Scan for the cell matching the given text and deliver its [X, Y] coordinate at center. 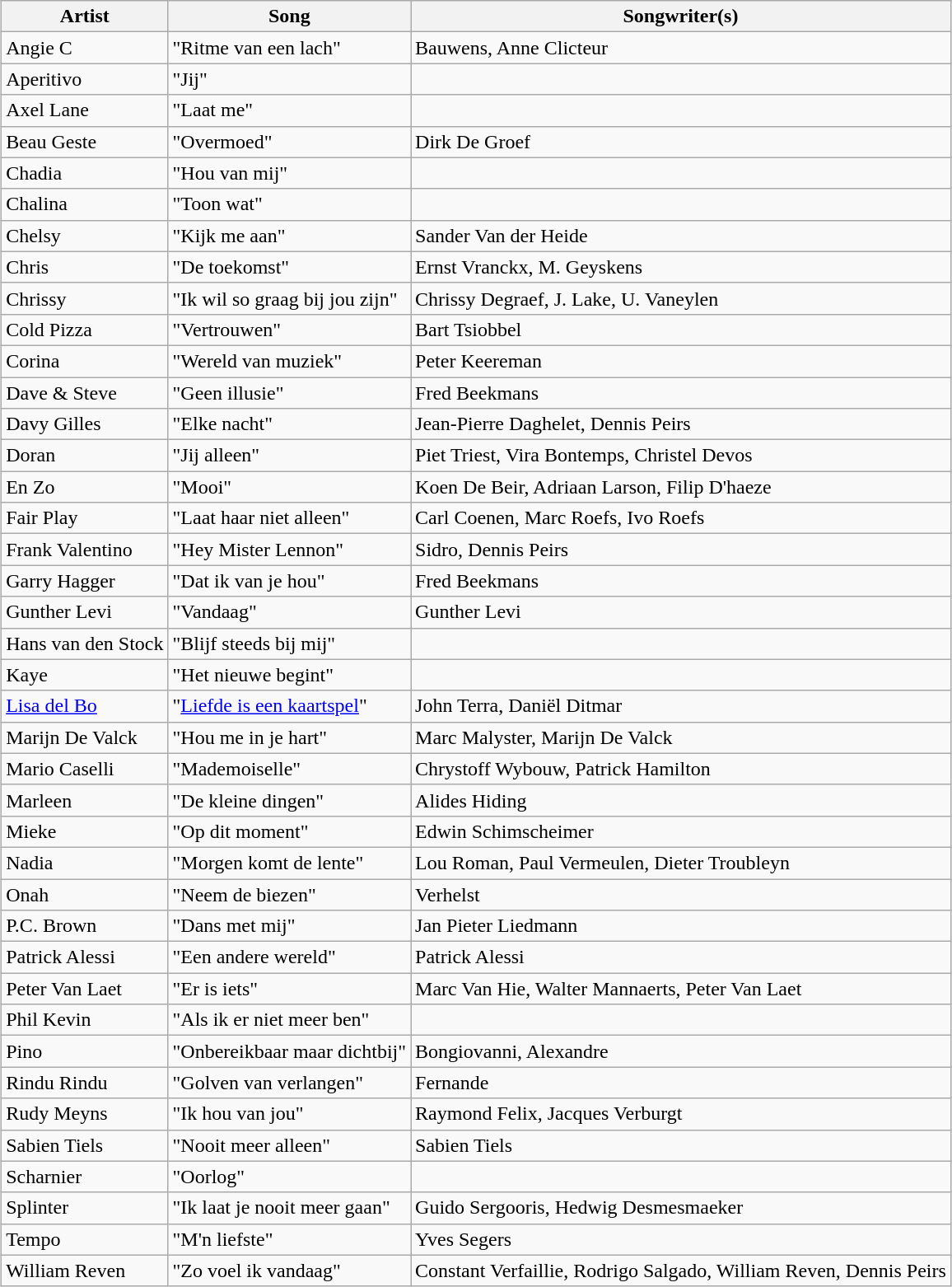
"De kleine dingen" [290, 800]
Dirk De Groef [681, 142]
"Blijf steeds bij mij" [290, 643]
"Toon wat" [290, 204]
"Er is iets" [290, 989]
"Onbereikbaar maar dichtbij" [290, 1051]
Chelsy [85, 236]
En Zo [85, 487]
Bongiovanni, Alexandre [681, 1051]
Chrystoff Wybouw, Patrick Hamilton [681, 769]
Frank Valentino [85, 550]
"Laat me" [290, 110]
"Overmoed" [290, 142]
"Dans met mij" [290, 926]
Mario Caselli [85, 769]
Artist [85, 16]
Edwin Schimscheimer [681, 831]
Chalina [85, 204]
Angie C [85, 48]
Marijn De Valck [85, 737]
Marc Van Hie, Walter Mannaerts, Peter Van Laet [681, 989]
Lisa del Bo [85, 706]
Phil Kevin [85, 1020]
Scharnier [85, 1177]
Rindu Rindu [85, 1083]
Bauwens, Anne Clicteur [681, 48]
Raymond Felix, Jacques Verburgt [681, 1114]
Tempo [85, 1239]
"Zo voel ik vandaag" [290, 1271]
"Golven van verlangen" [290, 1083]
"Morgen komt de lente" [290, 863]
"Mooi" [290, 487]
Aperitivo [85, 79]
"Hou van mij" [290, 173]
John Terra, Daniël Ditmar [681, 706]
Chadia [85, 173]
"Jij" [290, 79]
Chrissy Degraef, J. Lake, U. Vaneylen [681, 298]
Piet Triest, Vira Bontemps, Christel Devos [681, 456]
Sidro, Dennis Peirs [681, 550]
"Ik hou van jou" [290, 1114]
Guido Sergooris, Hedwig Desmesmaeker [681, 1208]
Verhelst [681, 894]
"Als ik er niet meer ben" [290, 1020]
"Mademoiselle" [290, 769]
"Dat ik van je hou" [290, 581]
Koen De Beir, Adriaan Larson, Filip D'haeze [681, 487]
Doran [85, 456]
"Hou me in je hart" [290, 737]
"Vertrouwen" [290, 330]
Dave & Steve [85, 393]
Pino [85, 1051]
"Wereld van muziek" [290, 361]
Beau Geste [85, 142]
Mieke [85, 831]
Carl Coenen, Marc Roefs, Ivo Roefs [681, 518]
Songwriter(s) [681, 16]
Alides Hiding [681, 800]
"Vandaag" [290, 612]
Marleen [85, 800]
Lou Roman, Paul Vermeulen, Dieter Troubleyn [681, 863]
Jean-Pierre Daghelet, Dennis Peirs [681, 424]
"Laat haar niet alleen" [290, 518]
Fair Play [85, 518]
Constant Verfaillie, Rodrigo Salgado, William Reven, Dennis Peirs [681, 1271]
"Geen illusie" [290, 393]
Peter Keereman [681, 361]
Bart Tsiobbel [681, 330]
"Op dit moment" [290, 831]
Yves Segers [681, 1239]
"Oorlog" [290, 1177]
Sander Van der Heide [681, 236]
P.C. Brown [85, 926]
Corina [85, 361]
Davy Gilles [85, 424]
"De toekomst" [290, 267]
"Kijk me aan" [290, 236]
"Neem de biezen" [290, 894]
Ernst Vranckx, M. Geyskens [681, 267]
"Het nieuwe begint" [290, 675]
Chris [85, 267]
Garry Hagger [85, 581]
"Liefde is een kaartspel" [290, 706]
Peter Van Laet [85, 989]
Song [290, 16]
Rudy Meyns [85, 1114]
Kaye [85, 675]
"Ik wil so graag bij jou zijn" [290, 298]
"Een andere wereld" [290, 957]
Jan Pieter Liedmann [681, 926]
"Hey Mister Lennon" [290, 550]
Cold Pizza [85, 330]
Hans van den Stock [85, 643]
"Elke nacht" [290, 424]
Fernande [681, 1083]
"Jij alleen" [290, 456]
Chrissy [85, 298]
"M'n liefste" [290, 1239]
Nadia [85, 863]
Marc Malyster, Marijn De Valck [681, 737]
William Reven [85, 1271]
"Nooit meer alleen" [290, 1145]
"Ik laat je nooit meer gaan" [290, 1208]
Onah [85, 894]
Axel Lane [85, 110]
"Ritme van een lach" [290, 48]
Splinter [85, 1208]
